Provide the (X, Y) coordinate of the cell's center where the given text is located.  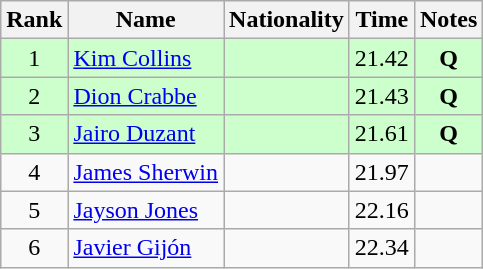
Time (382, 20)
Jayson Jones (146, 210)
Javier Gijón (146, 248)
6 (34, 248)
Kim Collins (146, 58)
21.43 (382, 96)
1 (34, 58)
Rank (34, 20)
5 (34, 210)
4 (34, 172)
Name (146, 20)
22.34 (382, 248)
21.42 (382, 58)
Nationality (287, 20)
James Sherwin (146, 172)
21.61 (382, 134)
21.97 (382, 172)
Notes (448, 20)
Dion Crabbe (146, 96)
Jairo Duzant (146, 134)
3 (34, 134)
2 (34, 96)
22.16 (382, 210)
